Provide the [x, y] coordinate of the cell's center where the given text is located.  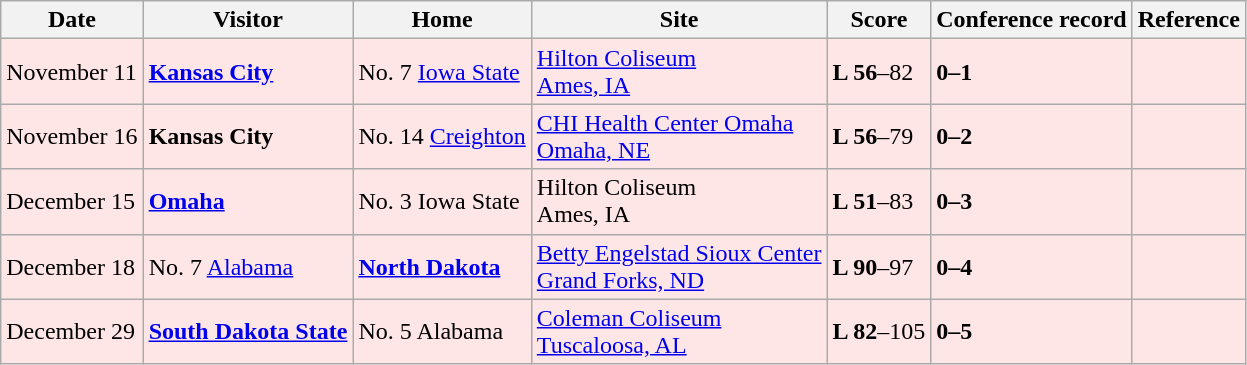
0–1 [1032, 72]
0–5 [1032, 332]
Reference [1188, 20]
No. 14 Creighton [442, 136]
Conference record [1032, 20]
Omaha [248, 202]
Site [679, 20]
0–4 [1032, 266]
No. 5 Alabama [442, 332]
North Dakota [442, 266]
L 90–97 [879, 266]
December 18 [72, 266]
L 56–79 [879, 136]
Date [72, 20]
No. 7 Alabama [248, 266]
L 82–105 [879, 332]
December 15 [72, 202]
L 56–82 [879, 72]
Coleman ColiseumTuscaloosa, AL [679, 332]
No. 3 Iowa State [442, 202]
Score [879, 20]
0–2 [1032, 136]
No. 7 Iowa State [442, 72]
November 16 [72, 136]
Home [442, 20]
Visitor [248, 20]
0–3 [1032, 202]
South Dakota State [248, 332]
Betty Engelstad Sioux CenterGrand Forks, ND [679, 266]
November 11 [72, 72]
L 51–83 [879, 202]
CHI Health Center OmahaOmaha, NE [679, 136]
December 29 [72, 332]
